For the text-containing cell, return its midpoint in (X, Y) coordinate format. 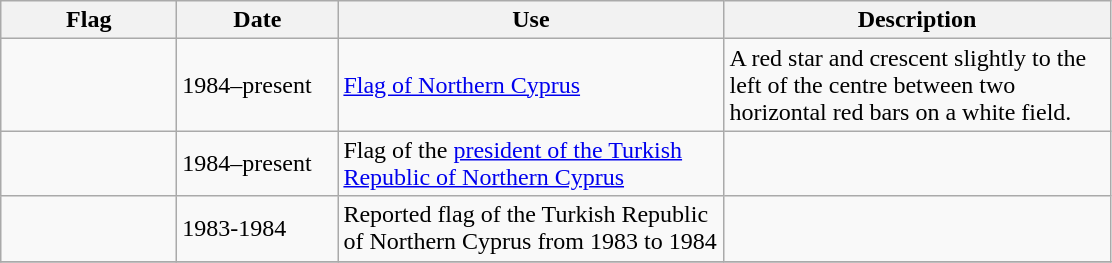
Flag of the president of the Turkish Republic of Northern Cyprus (531, 164)
A red star and crescent slightly to the left of the centre between two horizontal red bars on a white field. (917, 85)
Flag (89, 20)
Use (531, 20)
Date (258, 20)
1983-1984 (258, 228)
Description (917, 20)
Flag of Northern Cyprus (531, 85)
Reported flag of the Turkish Republic of Northern Cyprus from 1983 to 1984 (531, 228)
